For the text-containing cell, return its midpoint in [x, y] coordinate format. 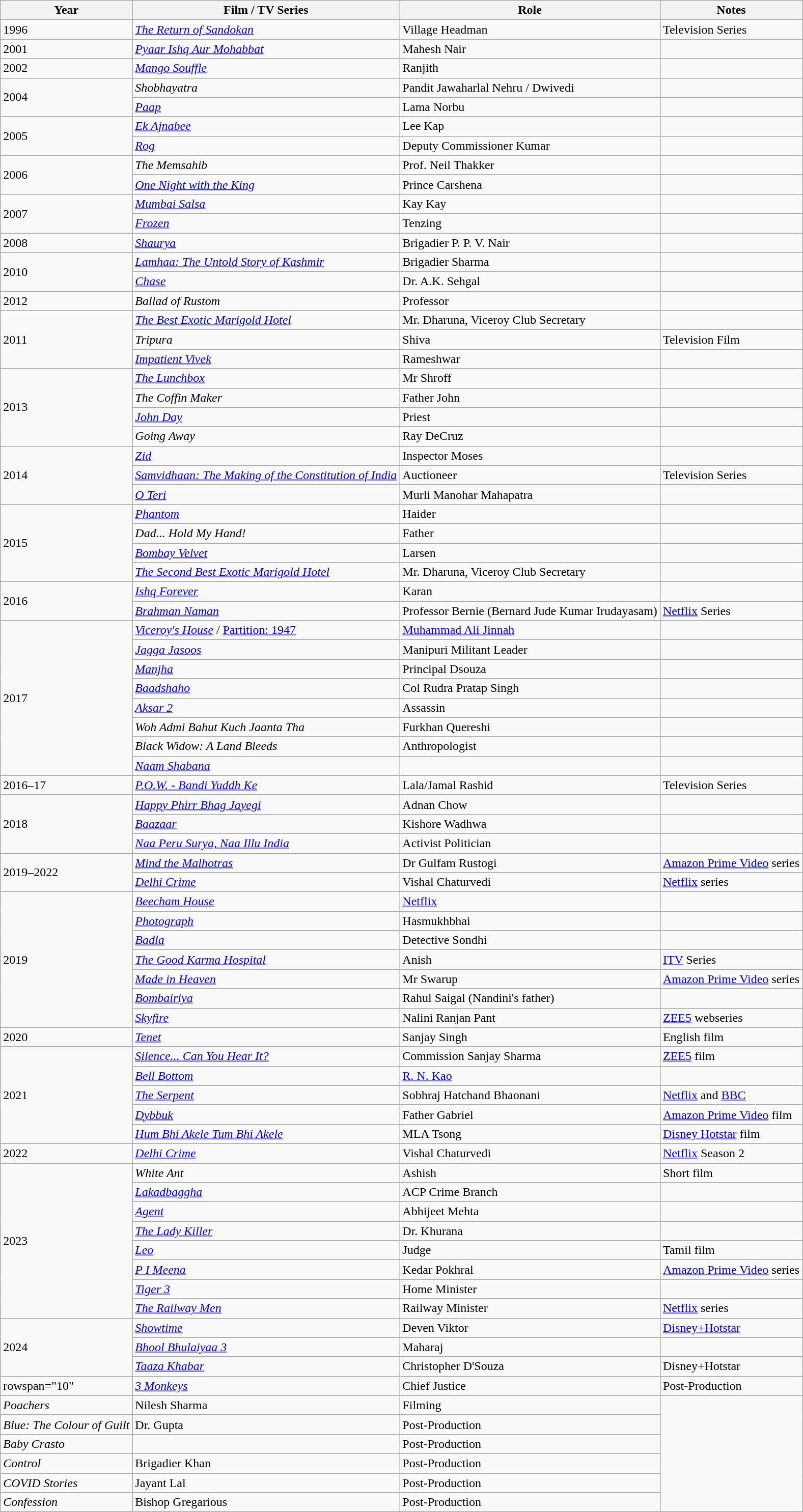
2017 [66, 698]
1996 [66, 30]
Woh Admi Bahut Kuch Jaanta Tha [266, 727]
Kishore Wadhwa [530, 824]
Ek Ajnabee [266, 126]
Commission Sanjay Sharma [530, 1056]
Chief Justice [530, 1386]
Shiva [530, 340]
ACP Crime Branch [530, 1192]
Chase [266, 282]
Filming [530, 1405]
Nalini Ranjan Pant [530, 1018]
Deven Viktor [530, 1328]
Mango Souffle [266, 68]
Control [66, 1463]
Blue: The Colour of Guilt [66, 1424]
2004 [66, 97]
Dr. Khurana [530, 1231]
English film [731, 1037]
Mr Shroff [530, 378]
Ishq Forever [266, 592]
Anish [530, 960]
Going Away [266, 436]
2010 [66, 272]
Anthropologist [530, 746]
Nilesh Sharma [266, 1405]
Impatient Vivek [266, 359]
Prof. Neil Thakker [530, 165]
Brigadier P. P. V. Nair [530, 243]
Bishop Gregarious [266, 1502]
Inspector Moses [530, 456]
John Day [266, 417]
2001 [66, 49]
Lamhaa: The Untold Story of Kashmir [266, 262]
Amazon Prime Video film [731, 1114]
Pyaar Ishq Aur Mohabbat [266, 49]
Bhool Bhulaiyaa 3 [266, 1347]
Netflix Season 2 [731, 1153]
Lee Kap [530, 126]
Baby Crasto [66, 1444]
O Teri [266, 494]
Ray DeCruz [530, 436]
Manjha [266, 669]
Manipuri Militant Leader [530, 650]
2011 [66, 340]
Jayant Lal [266, 1483]
Father Gabriel [530, 1114]
2006 [66, 175]
Dr. Gupta [266, 1424]
Ranjith [530, 68]
2007 [66, 213]
Sanjay Singh [530, 1037]
Jagga Jasoos [266, 650]
2012 [66, 301]
Rog [266, 146]
3 Monkeys [266, 1386]
2024 [66, 1347]
Netflix and BBC [731, 1095]
P I Meena [266, 1270]
Village Headman [530, 30]
One Night with the King [266, 184]
2020 [66, 1037]
Ballad of Rustom [266, 301]
Muhammad Ali Jinnah [530, 630]
Dybbuk [266, 1114]
Rameshwar [530, 359]
Notes [731, 10]
Bombay Velvet [266, 552]
Priest [530, 417]
Dr Gulfam Rustogi [530, 863]
Professor [530, 301]
Sobhraj Hatchand Bhaonani [530, 1095]
Short film [731, 1172]
Frozen [266, 223]
ITV Series [731, 960]
Netflix [530, 902]
Confession [66, 1502]
Mumbai Salsa [266, 204]
The Best Exotic Marigold Hotel [266, 320]
Abhijeet Mehta [530, 1212]
Bombairiya [266, 998]
Baadshaho [266, 688]
Viceroy's House / Partition: 1947 [266, 630]
2015 [66, 543]
Silence... Can You Hear It? [266, 1056]
2014 [66, 475]
2023 [66, 1240]
Tiger 3 [266, 1289]
Zid [266, 456]
Netflix Series [731, 611]
ZEE5 film [731, 1056]
Dr. A.K. Sehgal [530, 282]
Tenet [266, 1037]
Mind the Malhotras [266, 863]
Made in Heaven [266, 979]
Television Film [731, 340]
Agent [266, 1212]
R. N. Kao [530, 1076]
Prince Carshena [530, 184]
Lala/Jamal Rashid [530, 785]
2018 [66, 824]
Tripura [266, 340]
Detective Sondhi [530, 940]
The Coffin Maker [266, 398]
Karan [530, 592]
P.O.W. - Bandi Yuddh Ke [266, 785]
Maharaj [530, 1347]
The Second Best Exotic Marigold Hotel [266, 572]
Showtime [266, 1328]
Film / TV Series [266, 10]
Dad... Hold My Hand! [266, 533]
2013 [66, 407]
2016 [66, 601]
2016–17 [66, 785]
The Serpent [266, 1095]
Taaza Khabar [266, 1366]
Baazaar [266, 824]
ZEE5 webseries [731, 1018]
Bell Bottom [266, 1076]
Disney Hotstar film [731, 1134]
MLA Tsong [530, 1134]
Poachers [66, 1405]
Mr Swarup [530, 979]
The Railway Men [266, 1308]
2008 [66, 243]
Haider [530, 514]
Kay Kay [530, 204]
Auctioneer [530, 475]
Shaurya [266, 243]
Furkhan Quereshi [530, 727]
Year [66, 10]
Judge [530, 1250]
The Memsahib [266, 165]
Phantom [266, 514]
Tenzing [530, 223]
Lakadbaggha [266, 1192]
Role [530, 10]
Murli Manohar Mahapatra [530, 494]
The Lunchbox [266, 378]
2019 [66, 960]
rowspan="10" [66, 1386]
Naa Peru Surya, Naa Illu India [266, 843]
Pandit Jawaharlal Nehru / Dwivedi [530, 88]
Kedar Pokhral [530, 1270]
Mahesh Nair [530, 49]
Father John [530, 398]
Lama Norbu [530, 107]
2019–2022 [66, 873]
Larsen [530, 552]
Activist Politician [530, 843]
Col Rudra Pratap Singh [530, 688]
Black Widow: A Land Bleeds [266, 746]
The Good Karma Hospital [266, 960]
Brigadier Sharma [530, 262]
White Ant [266, 1172]
Samvidhaan: The Making of the Constitution of India [266, 475]
Professor Bernie (Bernard Jude Kumar Irudayasam) [530, 611]
Assassin [530, 708]
Adnan Chow [530, 804]
Shobhayatra [266, 88]
Happy Phirr Bhag Jayegi [266, 804]
Father [530, 533]
Ashish [530, 1172]
Christopher D'Souza [530, 1366]
COVID Stories [66, 1483]
2002 [66, 68]
Hum Bhi Akele Tum Bhi Akele [266, 1134]
Rahul Saigal (Nandini's father) [530, 998]
The Return of Sandokan [266, 30]
Principal Dsouza [530, 669]
Hasmukhbhai [530, 921]
The Lady Killer [266, 1231]
Paap [266, 107]
2021 [66, 1095]
Skyfire [266, 1018]
Photograph [266, 921]
Tamil film [731, 1250]
Brigadier Khan [266, 1463]
Leo [266, 1250]
Brahman Naman [266, 611]
Railway Minister [530, 1308]
Deputy Commissioner Kumar [530, 146]
2022 [66, 1153]
2005 [66, 136]
Home Minister [530, 1289]
Naam Shabana [266, 766]
Beecham House [266, 902]
Aksar 2 [266, 708]
Badla [266, 940]
